For the text-containing cell, return its midpoint in [x, y] coordinate format. 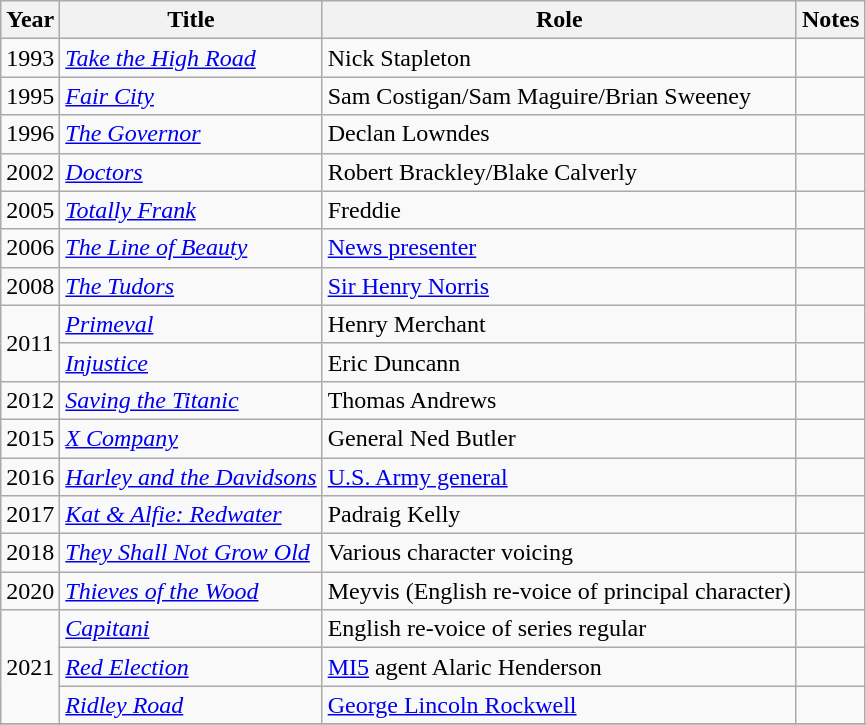
Sir Henry Norris [559, 286]
George Lincoln Rockwell [559, 705]
Freddie [559, 210]
The Tudors [191, 286]
U.S. Army general [559, 477]
Eric Duncann [559, 362]
Various character voicing [559, 553]
1996 [30, 134]
Red Election [191, 667]
Declan Lowndes [559, 134]
Notes [830, 20]
2017 [30, 515]
Nick Stapleton [559, 58]
Harley and the Davidsons [191, 477]
2011 [30, 343]
The Governor [191, 134]
2002 [30, 172]
Take the High Road [191, 58]
Thieves of the Wood [191, 591]
The Line of Beauty [191, 248]
Saving the Titanic [191, 400]
2021 [30, 667]
Kat & Alfie: Redwater [191, 515]
Capitani [191, 629]
Year [30, 20]
2005 [30, 210]
Padraig Kelly [559, 515]
Henry Merchant [559, 324]
Doctors [191, 172]
Ridley Road [191, 705]
2006 [30, 248]
English re-voice of series regular [559, 629]
2020 [30, 591]
Robert Brackley/Blake Calverly [559, 172]
Meyvis (English re-voice of principal character) [559, 591]
2012 [30, 400]
2015 [30, 438]
2008 [30, 286]
News presenter [559, 248]
2016 [30, 477]
Totally Frank [191, 210]
General Ned Butler [559, 438]
2018 [30, 553]
1993 [30, 58]
Title [191, 20]
X Company [191, 438]
MI5 agent Alaric Henderson [559, 667]
Fair City [191, 96]
Sam Costigan/Sam Maguire/Brian Sweeney [559, 96]
1995 [30, 96]
Role [559, 20]
They Shall Not Grow Old [191, 553]
Primeval [191, 324]
Injustice [191, 362]
Thomas Andrews [559, 400]
